Locate the cell with the specified text and output its (x, y) center coordinate. 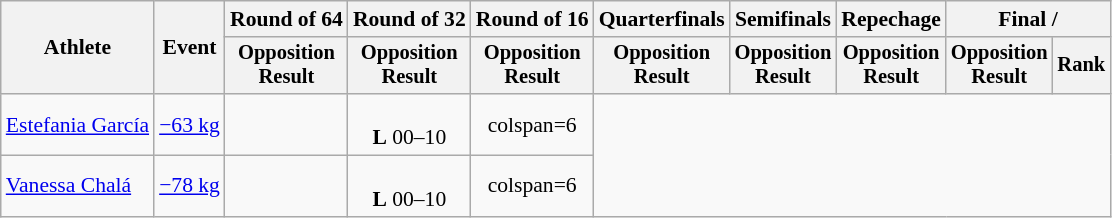
Event (190, 48)
Round of 32 (410, 19)
Round of 64 (286, 19)
Final / (1028, 19)
Semifinals (784, 19)
Estefania García (78, 124)
Quarterfinals (662, 19)
Repechage (891, 19)
Athlete (78, 48)
Vanessa Chalá (78, 186)
−78 kg (190, 186)
Rank (1081, 66)
−63 kg (190, 124)
Round of 16 (532, 19)
